Output the [x, y] coordinate of the center of the cell containing the given text.  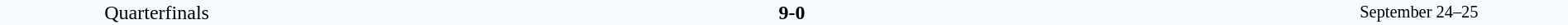
Quarterfinals [157, 12]
September 24–25 [1419, 12]
9-0 [791, 12]
